Locate the cell with the specified text and output its (x, y) center coordinate. 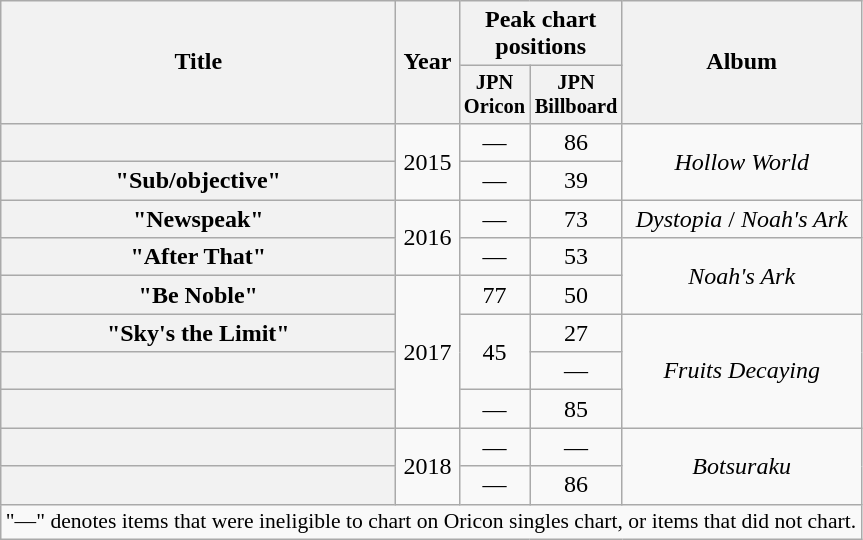
85 (576, 409)
Peak chart positions (540, 34)
27 (576, 333)
"Sky's the Limit" (198, 333)
"After That" (198, 257)
Year (428, 62)
Noah's Ark (742, 276)
Hollow World (742, 161)
2016 (428, 238)
2017 (428, 352)
JPNBillboard (576, 95)
JPNOricon (494, 95)
Title (198, 62)
Album (742, 62)
2015 (428, 161)
Botsuraku (742, 466)
"Newspeak" (198, 219)
50 (576, 295)
77 (494, 295)
73 (576, 219)
45 (494, 352)
Fruits Decaying (742, 371)
39 (576, 181)
Dystopia / Noah's Ark (742, 219)
2018 (428, 466)
"Be Noble" (198, 295)
"—" denotes items that were ineligible to chart on Oricon singles chart, or items that did not chart. (431, 522)
"Sub/objective" (198, 181)
53 (576, 257)
